Identify which cell holds the provided text, then report its [X, Y] central coordinate. 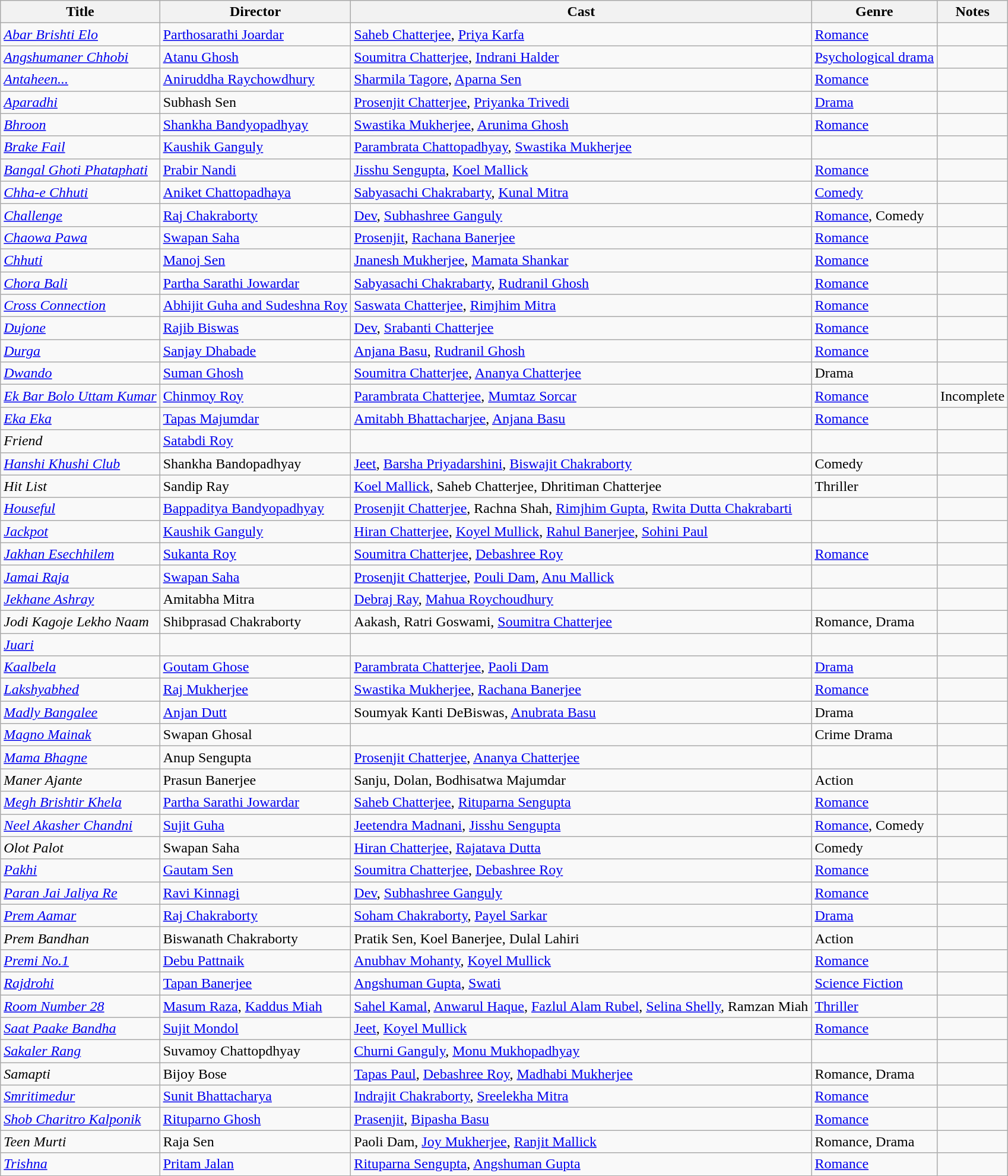
Crime Drama [874, 735]
Jamai Raja [80, 576]
Cross Connection [80, 306]
Sunit Bhattacharya [255, 1096]
Amitabh Bhattacharjee, Anjana Basu [581, 419]
Tapas Paul, Debashree Roy, Madhabi Mukherjee [581, 1074]
Bhroon [80, 125]
Madly Bangalee [80, 712]
Swapan Ghosal [255, 735]
Genre [874, 12]
Prosenjit Chatterjee, Pouli Dam, Anu Mallick [581, 576]
Shankha Bandopadhyay [255, 464]
Prosenjit Chatterjee, Priyanka Trivedi [581, 102]
Jisshu Sengupta, Koel Mallick [581, 170]
Saheb Chatterjee, Rituparna Sengupta [581, 803]
Chora Bali [80, 283]
Abar Brishti Elo [80, 34]
Sahel Kamal, Anwarul Haque, Fazlul Alam Rubel, Selina Shelly, Ramzan Miah [581, 1006]
Debraj Ray, Mahua Roychoudhury [581, 599]
Parambrata Chattopadhyay, Swastika Mukherjee [581, 147]
Aakash, Ratri Goswami, Soumitra Chatterjee [581, 622]
Sabyasachi Chakrabarty, Rudranil Ghosh [581, 283]
Rajdrohi [80, 983]
Saat Paake Bandha [80, 1029]
Chhuti [80, 260]
Anup Sengupta [255, 757]
Swastika Mukherjee, Arunima Ghosh [581, 125]
Prasenjit, Bipasha Basu [581, 1119]
Hanshi Khushi Club [80, 464]
Psychological drama [874, 57]
Maner Ajante [80, 780]
Aniruddha Raychowdhury [255, 80]
Notes [972, 12]
Chaowa Pawa [80, 237]
Chha-e Chhuti [80, 192]
Prosenjit Chatterjee, Ananya Chatterjee [581, 757]
Hiran Chatterjee, Koyel Mullick, Rahul Banerjee, Sohini Paul [581, 531]
Prem Aamar [80, 915]
Amitabha Mitra [255, 599]
Friend [80, 441]
Shob Charitro Kalponik [80, 1119]
Samapti [80, 1074]
Anjan Dutt [255, 712]
Sabyasachi Chakrabarty, Kunal Mitra [581, 192]
Angshumaner Chhobi [80, 57]
Sanjay Dhabade [255, 351]
Bangal Ghoti Phataphati [80, 170]
Soumitra Chatterjee, Indrani Halder [581, 57]
Soham Chakraborty, Payel Sarkar [581, 915]
Rituparna Sengupta, Angshuman Gupta [581, 1164]
Parambrata Chatterjee, Mumtaz Sorcar [581, 396]
Gautam Sen [255, 870]
Soumitra Chatterjee, Ananya Chatterjee [581, 373]
Challenge [80, 215]
Churni Ganguly, Monu Mukhopadhyay [581, 1051]
Dev, Srabanti Chatterjee [581, 328]
Raja Sen [255, 1142]
Swastika Mukherjee, Rachana Banerjee [581, 690]
Raj Mukherjee [255, 690]
Atanu Ghosh [255, 57]
Hit List [80, 486]
Antaheen... [80, 80]
Dwando [80, 373]
Olot Palot [80, 848]
Director [255, 12]
Pakhi [80, 870]
Shankha Bandyopadhyay [255, 125]
Premi No.1 [80, 961]
Tapan Banerjee [255, 983]
Jeetendra Madnani, Jisshu Sengupta [581, 825]
Hiran Chatterjee, Rajatava Dutta [581, 848]
Jeet, Koyel Mullick [581, 1029]
Jeet, Barsha Priyadarshini, Biswajit Chakraborty [581, 464]
Koel Mallick, Saheb Chatterjee, Dhritiman Chatterjee [581, 486]
Masum Raza, Kaddus Miah [255, 1006]
Incomplete [972, 396]
Saheb Chatterjee, Priya Karfa [581, 34]
Ek Bar Bolo Uttam Kumar [80, 396]
Saswata Chatterjee, Rimjhim Mitra [581, 306]
Neel Akasher Chandni [80, 825]
Cast [581, 12]
Jakhan Esechhilem [80, 554]
Prabir Nandi [255, 170]
Jackpot [80, 531]
Teen Murti [80, 1142]
Aparadhi [80, 102]
Bappaditya Bandyopadhyay [255, 509]
Suvamoy Chattopdhyay [255, 1051]
Science Fiction [874, 983]
Jodi Kagoje Lekho Naam [80, 622]
Title [80, 12]
Brake Fail [80, 147]
Chinmoy Roy [255, 396]
Sukanta Roy [255, 554]
Jekhane Ashray [80, 599]
Manoj Sen [255, 260]
Pritam Jalan [255, 1164]
Prosenjit, Rachana Banerjee [581, 237]
Debu Pattnaik [255, 961]
Juari [80, 644]
Rajib Biswas [255, 328]
Prem Bandhan [80, 938]
Trishna [80, 1164]
Parambrata Chatterjee, Paoli Dam [581, 667]
Paran Jai Jaliya Re [80, 893]
Durga [80, 351]
Eka Eka [80, 419]
Parthosarathi Joardar [255, 34]
Satabdi Roy [255, 441]
Prosenjit Chatterjee, Rachna Shah, Rimjhim Gupta, Rwita Dutta Chakrabarti [581, 509]
Angshuman Gupta, Swati [581, 983]
Goutam Ghose [255, 667]
Megh Brishtir Khela [80, 803]
Biswanath Chakraborty [255, 938]
Sharmila Tagore, Aparna Sen [581, 80]
Pratik Sen, Koel Banerjee, Dulal Lahiri [581, 938]
Sandip Ray [255, 486]
Prasun Banerjee [255, 780]
Soumyak Kanti DeBiswas, Anubrata Basu [581, 712]
Anubhav Mohanty, Koyel Mullick [581, 961]
Paoli Dam, Joy Mukherjee, Ranjit Mallick [581, 1142]
Ravi Kinnagi [255, 893]
Anjana Basu, Rudranil Ghosh [581, 351]
Aniket Chattopadhaya [255, 192]
Sujit Mondol [255, 1029]
Room Number 28 [80, 1006]
Tapas Majumdar [255, 419]
Suman Ghosh [255, 373]
Magno Mainak [80, 735]
Sakaler Rang [80, 1051]
Shibprasad Chakraborty [255, 622]
Lakshyabhed [80, 690]
Abhijit Guha and Sudeshna Roy [255, 306]
Bijoy Bose [255, 1074]
Jnanesh Mukherjee, Mamata Shankar [581, 260]
Subhash Sen [255, 102]
Mama Bhagne [80, 757]
Sanju, Dolan, Bodhisatwa Majumdar [581, 780]
Houseful [80, 509]
Smritimedur [80, 1096]
Rituparno Ghosh [255, 1119]
Indrajit Chakraborty, Sreelekha Mitra [581, 1096]
Kaalbela [80, 667]
Sujit Guha [255, 825]
Dujone [80, 328]
